For the text-containing cell, return its midpoint in [x, y] coordinate format. 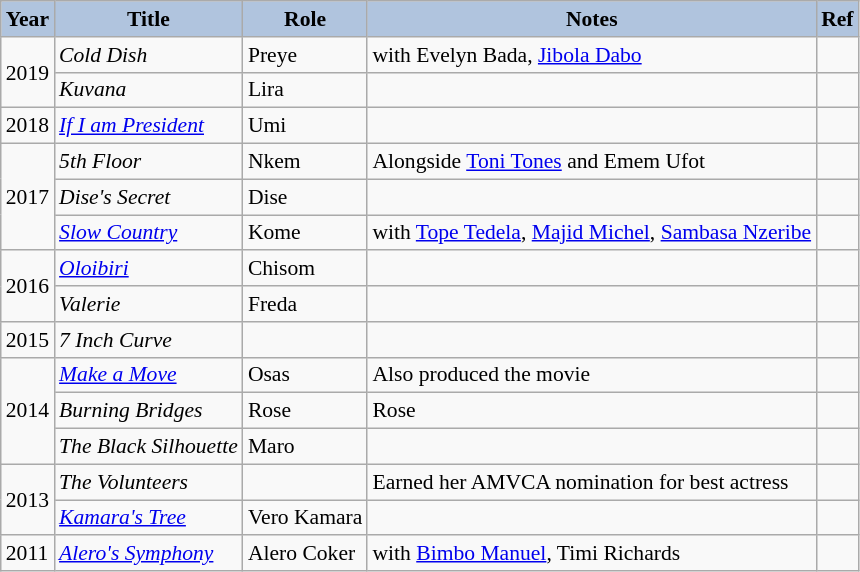
Title [148, 19]
Preye [306, 55]
Nkem [306, 162]
Vero Kamara [306, 518]
2019 [28, 72]
Lira [306, 90]
2018 [28, 126]
Dise's Secret [148, 197]
Notes [592, 19]
Alero's Symphony [148, 554]
Freda [306, 304]
Make a Move [148, 375]
2013 [28, 500]
2014 [28, 410]
Earned her AMVCA nomination for best actress [592, 482]
The Black Silhouette [148, 447]
Valerie [148, 304]
The Volunteers [148, 482]
Cold Dish [148, 55]
Kuvana [148, 90]
Chisom [306, 269]
Alero Coker [306, 554]
Ref [837, 19]
with Evelyn Bada, Jibola Dabo [592, 55]
2017 [28, 198]
with Bimbo Manuel, Timi Richards [592, 554]
2011 [28, 554]
Dise [306, 197]
Burning Bridges [148, 411]
Osas [306, 375]
Kamara's Tree [148, 518]
Role [306, 19]
Oloibiri [148, 269]
Slow Country [148, 233]
Kome [306, 233]
Also produced the movie [592, 375]
7 Inch Curve [148, 340]
Maro [306, 447]
Year [28, 19]
If I am President [148, 126]
with Tope Tedela, Majid Michel, Sambasa Nzeribe [592, 233]
2016 [28, 286]
Alongside Toni Tones and Emem Ufot [592, 162]
2015 [28, 340]
Umi [306, 126]
5th Floor [148, 162]
